Identify which cell holds the provided text, then report its (x, y) central coordinate. 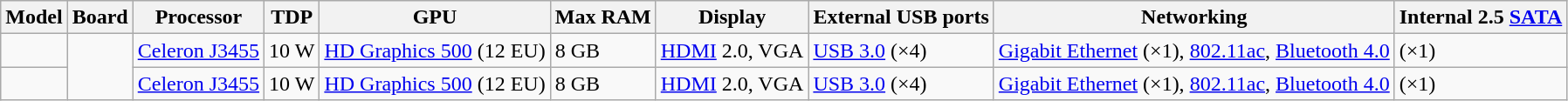
Display (732, 17)
Internal 2.5 SATA (1481, 17)
External USB ports (901, 17)
TDP (292, 17)
Networking (1194, 17)
Board (100, 17)
Max RAM (602, 17)
GPU (435, 17)
Processor (198, 17)
Model (34, 17)
